Return [X, Y] of the center of cell containing provided text 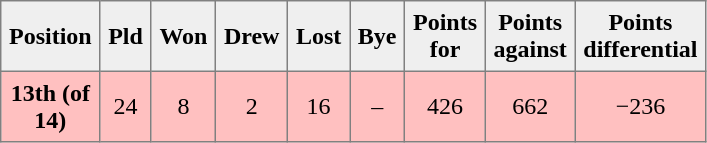
Pld [126, 36]
Points against [530, 36]
−236 [640, 106]
Position [50, 36]
24 [126, 106]
8 [184, 106]
Won [184, 36]
Points for [446, 36]
426 [446, 106]
Bye [378, 36]
662 [530, 106]
13th (of 14) [50, 106]
Points differential [640, 36]
Lost [319, 36]
– [378, 106]
Drew [252, 36]
16 [319, 106]
2 [252, 106]
